Scan for the cell matching the given text and deliver its (X, Y) coordinate at center. 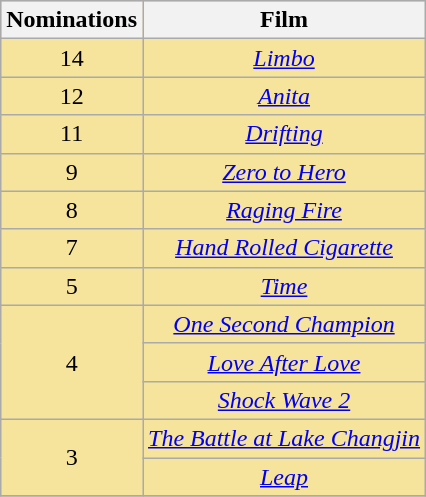
Love After Love (284, 362)
Zero to Hero (284, 172)
The Battle at Lake Changjin (284, 438)
9 (72, 172)
Raging Fire (284, 210)
Shock Wave 2 (284, 400)
One Second Champion (284, 324)
8 (72, 210)
Limbo (284, 58)
11 (72, 134)
12 (72, 96)
Anita (284, 96)
3 (72, 457)
5 (72, 286)
Leap (284, 477)
Drifting (284, 134)
4 (72, 362)
7 (72, 248)
14 (72, 58)
Film (284, 20)
Hand Rolled Cigarette (284, 248)
Time (284, 286)
Nominations (72, 20)
